Extract the [x, y] coordinate from the center of the cell holding the provided text.  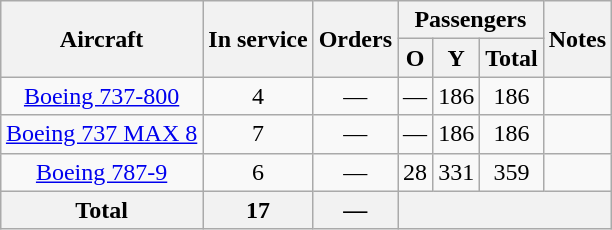
Boeing 737 MAX 8 [101, 134]
O [416, 58]
Y [456, 58]
Orders [355, 39]
Passengers [471, 20]
359 [512, 172]
Boeing 787-9 [101, 172]
28 [416, 172]
In service [258, 39]
Notes [577, 39]
Boeing 737-800 [101, 96]
17 [258, 210]
4 [258, 96]
7 [258, 134]
6 [258, 172]
331 [456, 172]
Aircraft [101, 39]
